Detect which cell encompasses the target text, then output its [X, Y] center coordinate. 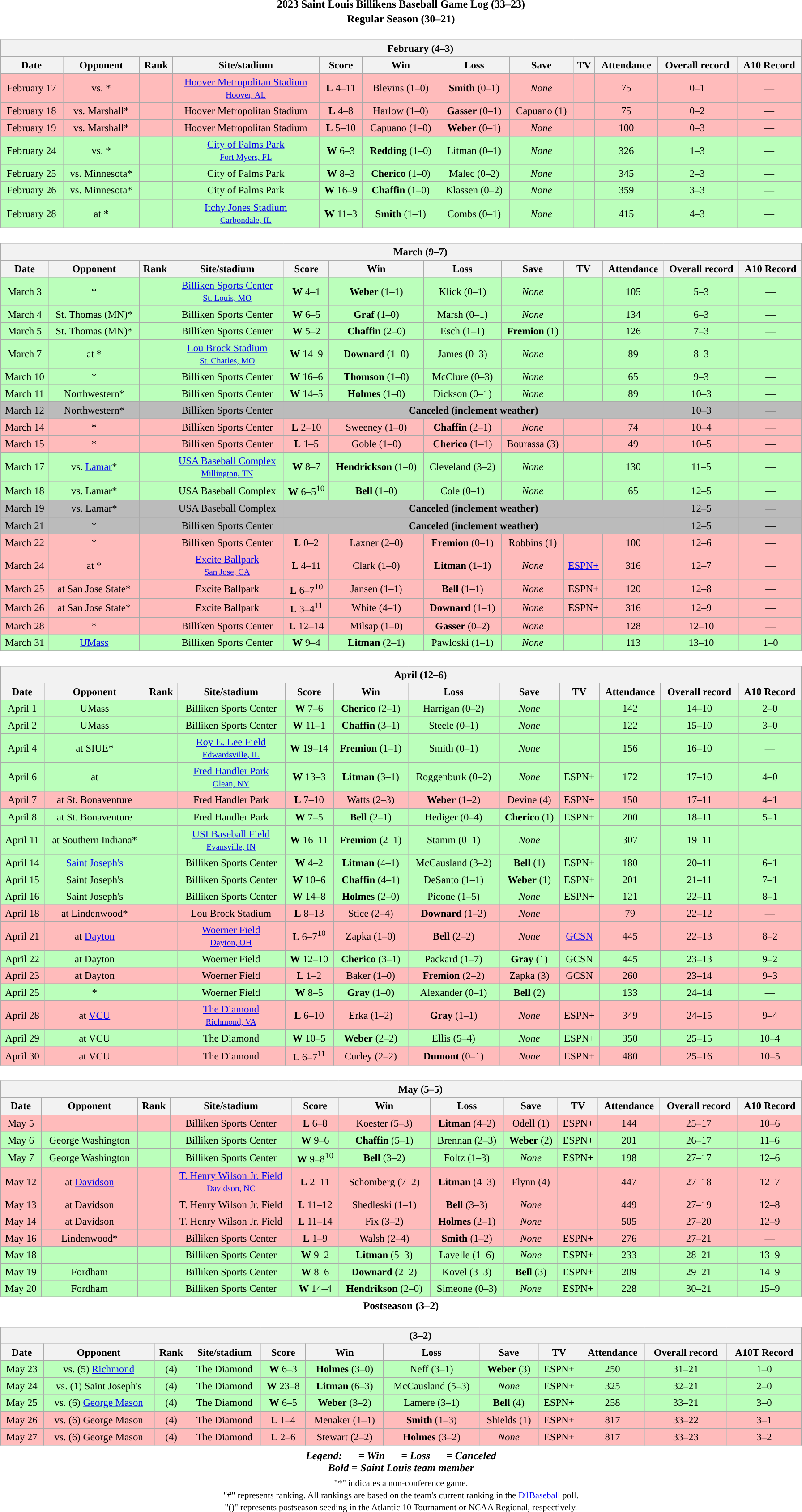
February 24 [31, 150]
Shields (1) [509, 1420]
W 12–10 [309, 959]
Laxner (2–0) [376, 542]
W 14–5 [307, 393]
Watts (2–3) [371, 800]
Bell (3–2) [384, 1157]
4–3 [697, 213]
26–17 [699, 1140]
Smith (1–2) [467, 1238]
Sweeney (1–0) [376, 427]
Chaffin (3–1) [371, 726]
Dumont (0–1) [454, 1056]
Fremion (1) [533, 331]
Schomberg (7–2) [384, 1182]
April 2 [22, 726]
L 12–14 [307, 626]
Goble (1–0) [376, 444]
April 15 [22, 880]
Hoover Metropolitan StadiumHoover, AL [246, 88]
24–15 [699, 1015]
Cole (0–1) [462, 491]
May 6 [21, 1140]
14–9 [770, 1272]
18–11 [699, 817]
March 28 [25, 626]
Bell (1–1) [462, 589]
276 [629, 1238]
W 16–6 [307, 377]
March 19 [25, 508]
March 10 [25, 377]
Chaffin (4–1) [371, 880]
Litman (6–3) [345, 1386]
Litman (4–1) [371, 863]
Cherico (1–1) [462, 444]
L 1–4 [283, 1420]
Fremion (0–1) [462, 542]
February 19 [31, 128]
March 3 [25, 291]
L 6–711 [309, 1056]
150 [630, 800]
Neff (3–1) [431, 1369]
21–11 [699, 880]
L 1–5 [307, 444]
Odell (1) [531, 1123]
8–3 [701, 354]
March (9–7) [401, 252]
Holmes (3–2) [431, 1437]
W 9–6 [315, 1140]
16–10 [699, 748]
April 29 [22, 1038]
1–3 [697, 150]
Koester (5–3) [384, 1123]
April 7 [22, 800]
L 11–14 [315, 1222]
May 20 [21, 1289]
McClure (0–3) [462, 377]
February 18 [31, 111]
22–13 [699, 936]
142 [630, 709]
W 8–5 [309, 992]
USI Baseball FieldEvansville, IN [231, 840]
March 24 [25, 565]
Steele (0–1) [454, 726]
Simeone (0–3) [467, 1289]
Pawloski (1–1) [462, 643]
74 [633, 427]
Fremion (1–1) [371, 748]
Litman (5–3) [384, 1255]
Malec (0–2) [474, 174]
27–17 [699, 1157]
Downard (1–2) [454, 913]
W 16–9 [341, 190]
25–15 [699, 1038]
Weber (2) [531, 1140]
7–3 [701, 331]
172 [630, 777]
W 8–6 [315, 1272]
2–3 [697, 174]
Brennan (2–3) [467, 1140]
Lavelle (1–6) [467, 1255]
32–21 [686, 1386]
Bell (2–2) [454, 936]
May 27 [22, 1437]
March 4 [25, 314]
12–10 [701, 626]
April 28 [22, 1015]
W 9–2 [315, 1255]
228 [629, 1289]
Thomson (1–0) [376, 377]
Cleveland (3–2) [462, 467]
Weber (0–1) [474, 128]
Jansen (1–1) [376, 589]
The DiamondRichmond, VA [231, 1015]
L 2–6 [283, 1437]
307 [630, 840]
April 21 [22, 936]
L 2–10 [307, 427]
Dickson (0–1) [462, 393]
359 [626, 190]
February 17 [31, 88]
Weber (1) [529, 880]
Bell (1–0) [376, 491]
209 [629, 1272]
6–1 [770, 863]
Gasser (0–1) [474, 111]
Picone (1–5) [454, 896]
W 4–2 [309, 863]
May 12 [21, 1182]
March 21 [25, 525]
Marsh (0–1) [462, 314]
Bourassa (3) [533, 444]
Litman (0–1) [474, 150]
W 8–7 [307, 467]
Kovel (3–3) [467, 1272]
W 10–5 [309, 1038]
15–10 [699, 726]
March 18 [25, 491]
0–2 [697, 111]
Ellis (5–4) [454, 1038]
258 [612, 1403]
Roy E. Lee FieldEdwardsville, IL [231, 748]
W 16–11 [309, 840]
W 4–1 [307, 291]
March 22 [25, 542]
Hendrickson (1–0) [376, 467]
at Lindenwood* [95, 913]
156 [630, 748]
W 11–3 [341, 213]
W 14–8 [309, 896]
29–21 [699, 1272]
122 [630, 726]
April 16 [22, 896]
May 14 [21, 1222]
23–13 [699, 959]
Litman (4–3) [467, 1182]
March 12 [25, 410]
May 25 [22, 1403]
May 23 [22, 1369]
W 8–3 [341, 174]
33–22 [686, 1420]
3–2 [764, 1437]
Cherico (2–1) [371, 709]
McCausland (5–3) [431, 1386]
White (4–1) [376, 608]
Gray (1) [529, 959]
Klassen (0–2) [474, 190]
31–21 [686, 1369]
11–5 [701, 467]
7–1 [770, 880]
L 7–10 [309, 800]
Smith (1–3) [431, 1420]
Flynn (4) [531, 1182]
March 14 [25, 427]
25–16 [699, 1056]
Cherico (1) [529, 817]
L 5–10 [341, 128]
W 19–14 [309, 748]
March 7 [25, 354]
April 23 [22, 976]
Litman (4–2) [467, 1123]
W 9–810 [315, 1157]
198 [629, 1157]
105 [633, 291]
City of Palms ParkFort Myers, FL [246, 150]
15–9 [770, 1289]
Litman (2–1) [376, 643]
W 9–4 [307, 643]
27–21 [699, 1238]
Holmes (3–0) [345, 1369]
Hendrikson (2–0) [384, 1289]
4–0 [770, 777]
415 [626, 213]
W 10–6 [309, 880]
W 23–8 [283, 1386]
Holmes (1–0) [376, 393]
Itchy Jones StadiumCarbondale, IL [246, 213]
April 14 [22, 863]
5–1 [770, 817]
February 25 [31, 174]
W 14–9 [307, 354]
449 [629, 1204]
134 [633, 314]
30–21 [699, 1289]
W 13–3 [309, 777]
at [95, 777]
Excite BallparkSan Jose, CA [227, 565]
May 7 [21, 1157]
8–1 [770, 896]
22–12 [699, 913]
20–11 [699, 863]
349 [630, 1015]
27–18 [699, 1182]
W 7–5 [309, 817]
March 5 [25, 331]
Capuano (1) [541, 111]
May 5 [21, 1123]
Esch (1–1) [462, 331]
Litman (3–1) [371, 777]
May (5–5) [401, 1089]
121 [630, 896]
T. Henry Wilson Jr. FieldDavidson, NC [231, 1182]
Lindenwood* [90, 1238]
Foltz (1–3) [467, 1157]
Bell (3) [531, 1272]
April 30 [22, 1056]
May 24 [22, 1386]
Walsh (2–4) [384, 1238]
17–10 [699, 777]
128 [633, 626]
Gray (1–0) [371, 992]
5–3 [701, 291]
133 [630, 992]
April 11 [22, 840]
Smith (1–1) [401, 213]
at Southern Indiana* [95, 840]
Chaffin (1–0) [401, 190]
L 0–2 [307, 542]
L 3–411 [307, 608]
Downard (1–0) [376, 354]
10–6 [770, 1123]
0–3 [697, 128]
W 7–6 [309, 709]
25–17 [699, 1123]
345 [626, 174]
April 6 [22, 777]
Weber (3–2) [345, 1403]
480 [630, 1056]
Roggenburk (0–2) [454, 777]
McCausland (3–2) [454, 863]
33–23 [686, 1437]
Harrigan (0–2) [454, 709]
79 [630, 913]
L 1–2 [309, 976]
Hediger (0–4) [454, 817]
Cherico (1–0) [401, 174]
Zapka (3) [529, 976]
13–10 [701, 643]
March 11 [25, 393]
Devine (4) [529, 800]
Cherico (3–1) [371, 959]
Weber (1–2) [454, 800]
Shedleski (1–1) [384, 1204]
Downard (1–1) [462, 608]
49 [633, 444]
at SIUE* [95, 748]
Fremion (2–1) [371, 840]
April (12–6) [401, 675]
Stewart (2–2) [345, 1437]
6–3 [701, 314]
14–10 [699, 709]
Curley (2–2) [371, 1056]
Harlow (1–0) [401, 111]
Weber (1–1) [376, 291]
Alexander (0–1) [454, 992]
120 [633, 589]
Weber (3) [509, 1369]
Zapka (1–0) [371, 936]
260 [630, 976]
9–2 [770, 959]
4–1 [770, 800]
Chaffin (2–0) [376, 331]
350 [630, 1038]
Stice (2–4) [371, 913]
Holmes (2–0) [371, 896]
Graf (1–0) [376, 314]
Erka (1–2) [371, 1015]
27–20 [699, 1222]
233 [629, 1255]
19–11 [699, 840]
vs. (5) Richmond [99, 1369]
Capuano (1–0) [401, 128]
May 19 [21, 1272]
April 25 [22, 992]
9–4 [770, 1015]
W 11–1 [309, 726]
March 25 [25, 589]
180 [630, 863]
8–2 [770, 936]
Fix (3–2) [384, 1222]
Bell (1) [529, 863]
0–1 [697, 88]
Holmes (2–1) [467, 1222]
Menaker (1–1) [345, 1420]
Stamm (0–1) [454, 840]
Combs (0–1) [474, 213]
Gray (1–1) [454, 1015]
Lou Brock StadiumSt. Charles, MO [227, 354]
11–6 [770, 1140]
Clark (1–0) [376, 565]
Blevins (1–0) [401, 88]
USA Baseball ComplexMillington, TN [227, 467]
(3–2) [401, 1336]
Robbins (1) [533, 542]
130 [633, 467]
126 [633, 331]
Chaffin (5–1) [384, 1140]
W 5–2 [307, 331]
200 [630, 817]
April 1 [22, 709]
Baker (1–0) [371, 976]
447 [629, 1182]
Bell (2–1) [371, 817]
Bell (2) [529, 992]
March 17 [25, 467]
13–9 [770, 1255]
L 2–11 [315, 1182]
March 31 [25, 643]
March 15 [25, 444]
250 [612, 1369]
Fremion (2–2) [454, 976]
Redding (1–0) [401, 150]
James (0–3) [462, 354]
L 1–9 [315, 1238]
W 14–4 [315, 1289]
Bell (3–3) [467, 1204]
Lou Brock Stadium [231, 913]
Gasser (0–2) [462, 626]
May 16 [21, 1238]
325 [612, 1386]
L 6–8 [315, 1123]
113 [633, 643]
February 28 [31, 213]
505 [629, 1222]
326 [626, 150]
23–14 [699, 976]
22–11 [699, 896]
May 18 [21, 1255]
April 8 [22, 817]
February (4–3) [401, 48]
Milsap (1–0) [376, 626]
L 11–12 [315, 1204]
DeSanto (1–1) [454, 880]
Billiken Sports CenterSt. Louis, MO [227, 291]
33–21 [686, 1403]
144 [629, 1123]
vs. (1) Saint Joseph's [99, 1386]
March 26 [25, 608]
April 18 [22, 913]
May 13 [21, 1204]
Lamere (3–1) [431, 1403]
Litman (1–1) [462, 565]
May 26 [22, 1420]
Woerner FieldDayton, OH [231, 936]
Downard (2–2) [384, 1272]
Packard (1–7) [454, 959]
February 26 [31, 190]
3–3 [697, 190]
L 4–8 [341, 111]
17–11 [699, 800]
A10T Record [764, 1353]
Bell (4) [509, 1403]
L 6–10 [309, 1015]
28–21 [699, 1255]
24–14 [699, 992]
3–1 [764, 1420]
April 4 [22, 748]
Chaffin (2–1) [462, 427]
April 22 [22, 959]
Fred Handler ParkOlean, NY [231, 777]
Weber (2–2) [371, 1038]
Klick (0–1) [462, 291]
L 8–13 [309, 913]
27–19 [699, 1204]
W 6–510 [307, 491]
